For the text-containing cell, return its midpoint in [x, y] coordinate format. 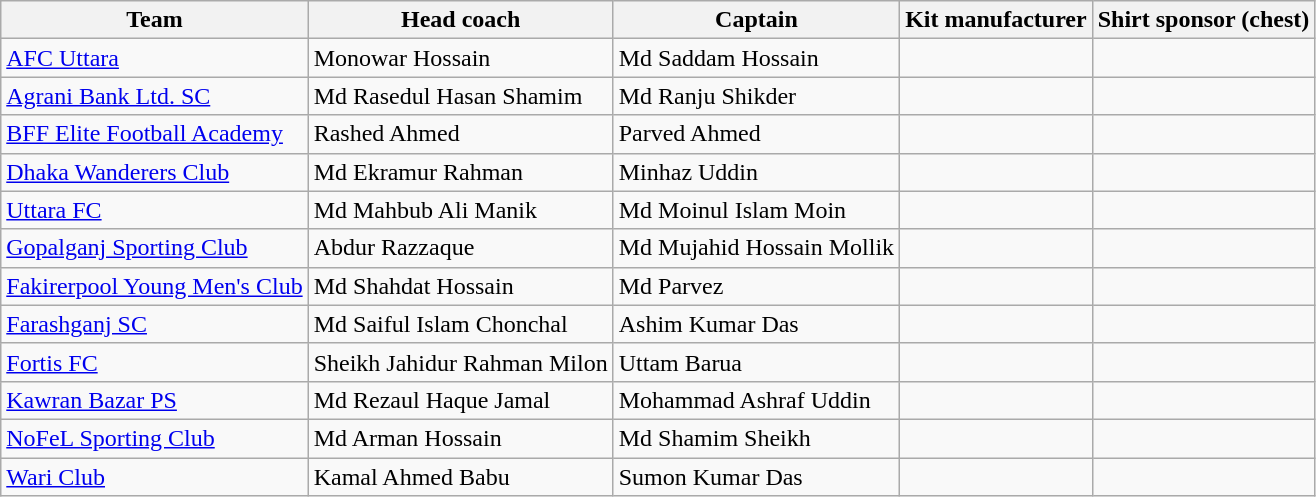
Monowar Hossain [460, 58]
Kamal Ahmed Babu [460, 477]
Rashed Ahmed [460, 134]
Md Saiful Islam Chonchal [460, 324]
Kit manufacturer [996, 20]
Md Mahbub Ali Manik [460, 210]
Fortis FC [154, 362]
Wari Club [154, 477]
Md Rezaul Haque Jamal [460, 400]
Md Saddam Hossain [756, 58]
Kawran Bazar PS [154, 400]
Dhaka Wanderers Club [154, 172]
Mohammad Ashraf Uddin [756, 400]
Shirt sponsor (chest) [1204, 20]
Sheikh Jahidur Rahman Milon [460, 362]
Farashganj SC [154, 324]
Uttam Barua [756, 362]
Minhaz Uddin [756, 172]
Team [154, 20]
Md Mujahid Hossain Mollik [756, 248]
Md Moinul Islam Moin [756, 210]
Abdur Razzaque [460, 248]
Sumon Kumar Das [756, 477]
Md Ranju Shikder [756, 96]
Fakirerpool Young Men's Club [154, 286]
AFC Uttara [154, 58]
Md Shamim Sheikh [756, 438]
Captain [756, 20]
Head coach [460, 20]
Uttara FC [154, 210]
Agrani Bank Ltd. SC [154, 96]
Ashim Kumar Das [756, 324]
Md Ekramur Rahman [460, 172]
BFF Elite Football Academy [154, 134]
Md Arman Hossain [460, 438]
Md Shahdat Hossain [460, 286]
Parved Ahmed [756, 134]
Gopalganj Sporting Club [154, 248]
Md Parvez [756, 286]
Md Rasedul Hasan Shamim [460, 96]
NoFeL Sporting Club [154, 438]
